Extract the [x, y] coordinate from the center of the cell holding the provided text.  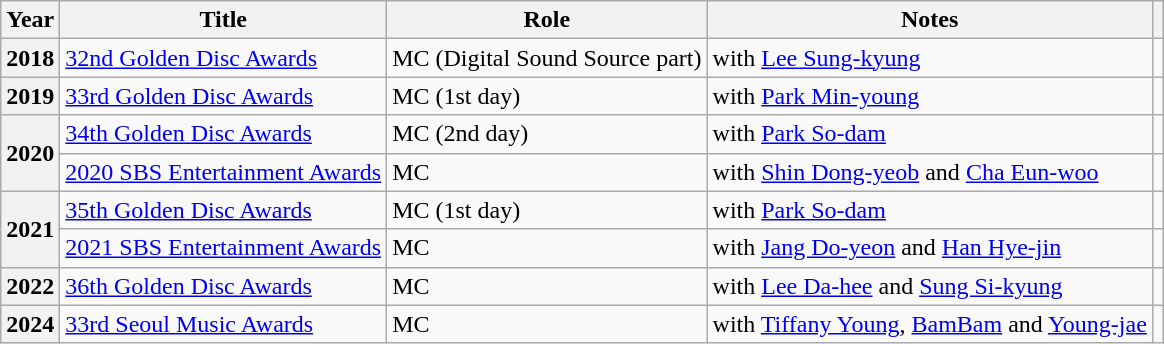
MC (2nd day) [547, 134]
32nd Golden Disc Awards [224, 58]
34th Golden Disc Awards [224, 134]
2021 [30, 229]
with Shin Dong-yeob and Cha Eun-woo [930, 172]
with Lee Sung-kyung [930, 58]
35th Golden Disc Awards [224, 210]
MC (Digital Sound Source part) [547, 58]
36th Golden Disc Awards [224, 286]
Role [547, 20]
with Lee Da-hee and Sung Si-kyung [930, 286]
with Jang Do-yeon and Han Hye-jin [930, 248]
33rd Seoul Music Awards [224, 324]
33rd Golden Disc Awards [224, 96]
with Park Min-young [930, 96]
2020 SBS Entertainment Awards [224, 172]
2021 SBS Entertainment Awards [224, 248]
with Tiffany Young, BamBam and Young-jae [930, 324]
Notes [930, 20]
2019 [30, 96]
2024 [30, 324]
Year [30, 20]
Title [224, 20]
2020 [30, 153]
2018 [30, 58]
2022 [30, 286]
